Capture the cell that displays the provided text and extract its (x, y) central coordinate. 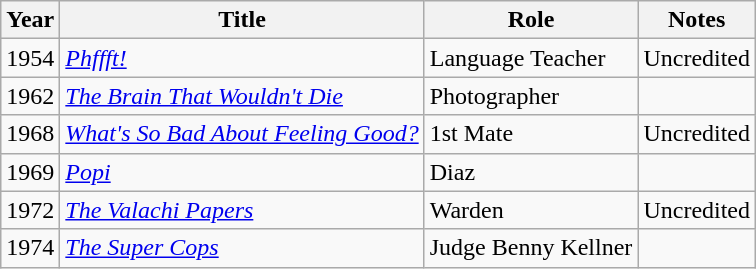
Photographer (531, 96)
Warden (531, 210)
1969 (30, 172)
1st Mate (531, 134)
Notes (697, 20)
1968 (30, 134)
Year (30, 20)
Title (242, 20)
Judge Benny Kellner (531, 248)
Popi (242, 172)
The Valachi Papers (242, 210)
Diaz (531, 172)
What's So Bad About Feeling Good? (242, 134)
The Brain That Wouldn't Die (242, 96)
1974 (30, 248)
Role (531, 20)
1962 (30, 96)
Language Teacher (531, 58)
1972 (30, 210)
The Super Cops (242, 248)
1954 (30, 58)
Phffft! (242, 58)
